From the cell containing the given text, extract its center point as [X, Y] coordinate. 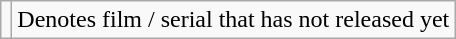
Denotes film / serial that has not released yet [234, 20]
